Extract the (x, y) coordinate from the center of the cell holding the provided text.  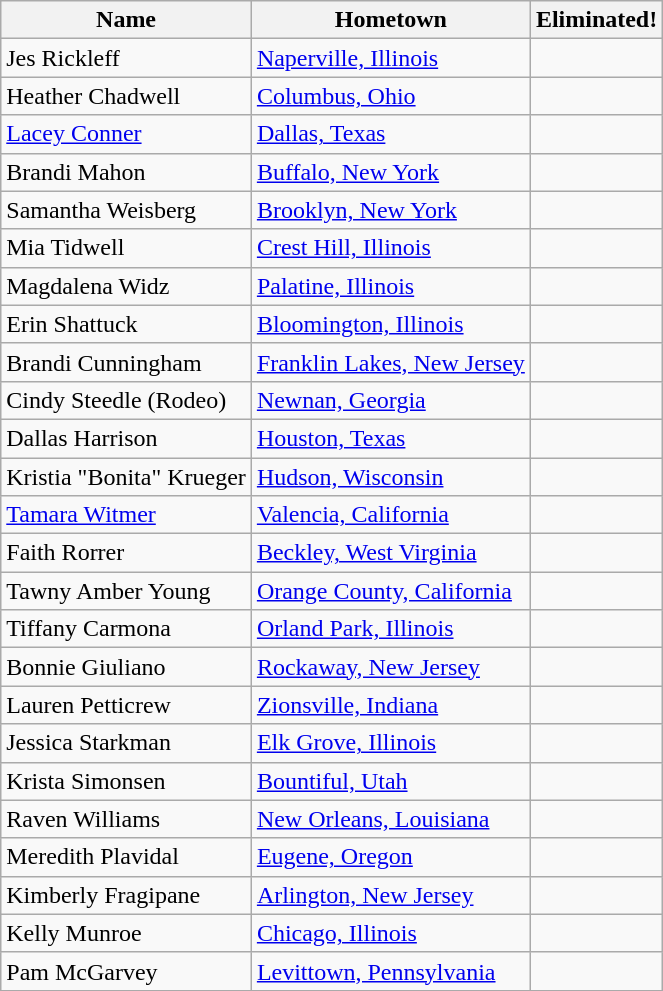
Lauren Petticrew (126, 705)
Rockaway, New Jersey (390, 667)
Hometown (390, 20)
Newnan, Georgia (390, 400)
Kimberly Fragipane (126, 895)
Beckley, West Virginia (390, 553)
Franklin Lakes, New Jersey (390, 362)
Brooklyn, New York (390, 210)
Tiffany Carmona (126, 629)
Jessica Starkman (126, 743)
Valencia, California (390, 515)
Faith Rorrer (126, 553)
Hudson, Wisconsin (390, 477)
Mia Tidwell (126, 248)
Columbus, Ohio (390, 96)
Cindy Steedle (Rodeo) (126, 400)
Pam McGarvey (126, 971)
Eugene, Oregon (390, 857)
Krista Simonsen (126, 781)
Chicago, Illinois (390, 933)
Bloomington, Illinois (390, 324)
Bountiful, Utah (390, 781)
Houston, Texas (390, 438)
Lacey Conner (126, 134)
Zionsville, Indiana (390, 705)
Tamara Witmer (126, 515)
Palatine, Illinois (390, 286)
Elk Grove, Illinois (390, 743)
Heather Chadwell (126, 96)
Kristia "Bonita" Krueger (126, 477)
Jes Rickleff (126, 58)
Brandi Cunningham (126, 362)
Meredith Plavidal (126, 857)
Dallas, Texas (390, 134)
Eliminated! (596, 20)
Magdalena Widz (126, 286)
New Orleans, Louisiana (390, 819)
Raven Williams (126, 819)
Orange County, California (390, 591)
Crest Hill, Illinois (390, 248)
Brandi Mahon (126, 172)
Name (126, 20)
Naperville, Illinois (390, 58)
Tawny Amber Young (126, 591)
Levittown, Pennsylvania (390, 971)
Samantha Weisberg (126, 210)
Buffalo, New York (390, 172)
Arlington, New Jersey (390, 895)
Orland Park, Illinois (390, 629)
Bonnie Giuliano (126, 667)
Kelly Munroe (126, 933)
Erin Shattuck (126, 324)
Dallas Harrison (126, 438)
